Search for the cell housing the specified text and yield its [x, y] center coordinate. 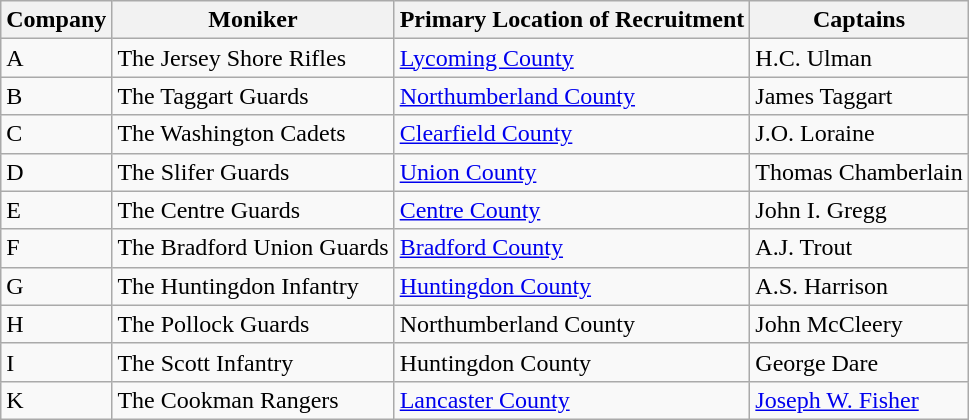
Company [56, 20]
B [56, 96]
Centre County [572, 210]
James Taggart [859, 96]
The Jersey Shore Rifles [253, 58]
John McCleery [859, 324]
The Centre Guards [253, 210]
Lancaster County [572, 400]
The Slifer Guards [253, 172]
The Washington Cadets [253, 134]
H.C. Ulman [859, 58]
The Pollock Guards [253, 324]
Clearfield County [572, 134]
Lycoming County [572, 58]
Joseph W. Fisher [859, 400]
The Scott Infantry [253, 362]
Bradford County [572, 248]
J.O. Loraine [859, 134]
George Dare [859, 362]
Primary Location of Recruitment [572, 20]
The Cookman Rangers [253, 400]
Thomas Chamberlain [859, 172]
A [56, 58]
C [56, 134]
H [56, 324]
John I. Gregg [859, 210]
Moniker [253, 20]
G [56, 286]
E [56, 210]
Captains [859, 20]
The Bradford Union Guards [253, 248]
F [56, 248]
K [56, 400]
Union County [572, 172]
D [56, 172]
The Huntingdon Infantry [253, 286]
A.S. Harrison [859, 286]
I [56, 362]
The Taggart Guards [253, 96]
A.J. Trout [859, 248]
